Determine the (X, Y) coordinate at the center of the cell enclosing the given text.  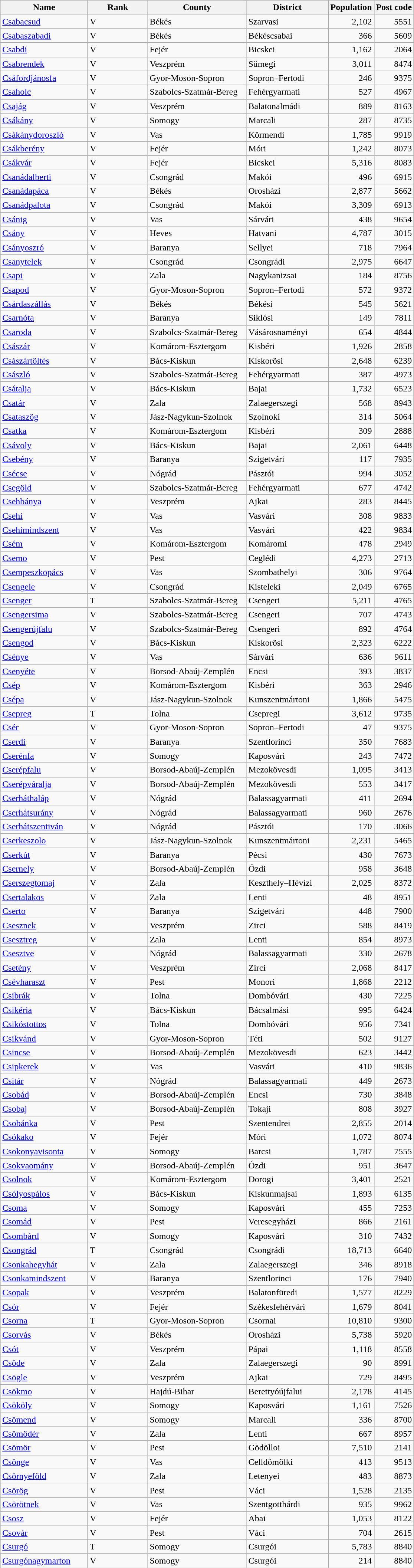
Csosz (44, 1518)
Cserépfalu (44, 770)
448 (351, 911)
Csenyéte (44, 671)
6222 (394, 643)
Csenger (44, 600)
545 (351, 304)
Population (351, 7)
Császló (44, 374)
Dorogi (287, 1180)
Rank (118, 7)
Csopak (44, 1292)
2135 (394, 1490)
5064 (394, 417)
2615 (394, 1533)
Csanádpalota (44, 205)
6135 (394, 1194)
Csókako (44, 1137)
1,893 (351, 1194)
Cserszegtomaj (44, 883)
2713 (394, 558)
Cserdi (44, 742)
346 (351, 1264)
2,049 (351, 586)
4743 (394, 614)
3,011 (351, 64)
7673 (394, 854)
Csengerújfalu (44, 629)
Csehimindszent (44, 530)
Balatonalmádi (287, 106)
Csurgónagymarton (44, 1561)
306 (351, 572)
Csatár (44, 403)
Komáromi (287, 544)
2,068 (351, 968)
393 (351, 671)
Pécsi (287, 854)
1,118 (351, 1349)
6448 (394, 445)
Cserénfa (44, 756)
Csonkamindszent (44, 1278)
8991 (394, 1363)
5551 (394, 22)
5609 (394, 36)
889 (351, 106)
Bácsalmási (287, 1010)
Veresegyházi (287, 1222)
2949 (394, 544)
8957 (394, 1434)
Sümegi (287, 64)
995 (351, 1010)
3927 (394, 1109)
Tokaji (287, 1109)
Csanádapáca (44, 191)
7432 (394, 1236)
Csököly (44, 1405)
Csikéria (44, 1010)
Csomád (44, 1222)
1,785 (351, 134)
1,528 (351, 1490)
Csobád (44, 1095)
3442 (394, 1052)
Csengod (44, 643)
2858 (394, 346)
572 (351, 290)
1,679 (351, 1306)
7225 (394, 996)
6239 (394, 360)
8495 (394, 1377)
2161 (394, 1222)
9127 (394, 1038)
Csokvaomány (44, 1165)
Name (44, 7)
Császár (44, 346)
Csempeszkopács (44, 572)
8372 (394, 883)
3413 (394, 770)
411 (351, 798)
Csobánka (44, 1123)
9513 (394, 1462)
5,211 (351, 600)
704 (351, 1533)
9834 (394, 530)
117 (351, 459)
Gödölloi (287, 1448)
8074 (394, 1137)
8417 (394, 968)
47 (351, 728)
Csatka (44, 431)
308 (351, 516)
Szolnoki (287, 417)
892 (351, 629)
Csót (44, 1349)
Csömör (44, 1448)
Csabrendek (44, 64)
1,866 (351, 699)
5662 (394, 191)
7811 (394, 318)
3,612 (351, 714)
336 (351, 1420)
9300 (394, 1321)
Csányoszró (44, 247)
Keszthely–Hévízi (287, 883)
8558 (394, 1349)
Csesznek (44, 925)
9764 (394, 572)
Csesztve (44, 954)
3417 (394, 784)
4,787 (351, 233)
Békési (287, 304)
10,810 (351, 1321)
994 (351, 473)
County (197, 7)
Heves (197, 233)
7964 (394, 247)
1,162 (351, 50)
Csaroda (44, 332)
Csikvánd (44, 1038)
3848 (394, 1095)
4973 (394, 374)
Barcsi (287, 1151)
Cserhátsurány (44, 812)
5621 (394, 304)
Császártöltés (44, 360)
4742 (394, 488)
Csepreg (44, 714)
5,783 (351, 1547)
Téti (287, 1038)
5465 (394, 840)
4145 (394, 1391)
455 (351, 1208)
8122 (394, 1518)
2,975 (351, 262)
7253 (394, 1208)
Csanádalberti (44, 177)
654 (351, 332)
5920 (394, 1335)
Berettyóújfalui (287, 1391)
Csapod (44, 290)
363 (351, 685)
7472 (394, 756)
Csánig (44, 219)
553 (351, 784)
1,926 (351, 346)
9372 (394, 290)
Cserépváralja (44, 784)
8973 (394, 939)
2,061 (351, 445)
Csécse (44, 473)
8445 (394, 502)
808 (351, 1109)
4967 (394, 92)
6765 (394, 586)
Szentgotthárdi (287, 1504)
Csaholc (44, 92)
951 (351, 1165)
9833 (394, 516)
Csolnok (44, 1180)
1,095 (351, 770)
176 (351, 1278)
Siklósi (287, 318)
Csörötnek (44, 1504)
18,713 (351, 1250)
Csanytelek (44, 262)
8163 (394, 106)
366 (351, 36)
Csönge (44, 1462)
8756 (394, 276)
Letenyei (287, 1476)
438 (351, 219)
8918 (394, 1264)
Csörög (44, 1490)
3052 (394, 473)
1,732 (351, 388)
Csér (44, 728)
Cserháthaláp (44, 798)
Csombárd (44, 1236)
Csór (44, 1306)
2141 (394, 1448)
2,178 (351, 1391)
Csibrák (44, 996)
Cserto (44, 911)
3066 (394, 826)
527 (351, 92)
Csénye (44, 657)
1,242 (351, 148)
Csákány (44, 120)
330 (351, 954)
Cserkeszolo (44, 840)
Csetény (44, 968)
Csataszög (44, 417)
478 (351, 544)
Csurgó (44, 1547)
9611 (394, 657)
9962 (394, 1504)
Csorna (44, 1321)
Csincse (44, 1052)
Ceglédi (287, 558)
2676 (394, 812)
1,577 (351, 1292)
568 (351, 403)
8474 (394, 64)
3647 (394, 1165)
8041 (394, 1306)
6915 (394, 177)
4844 (394, 332)
Kisteleki (287, 586)
8951 (394, 897)
Szentendrei (287, 1123)
District (287, 7)
Csehbánya (44, 502)
960 (351, 812)
7900 (394, 911)
7555 (394, 1151)
7526 (394, 1405)
5475 (394, 699)
9836 (394, 1066)
Cserhátszentiván (44, 826)
Csengele (44, 586)
8873 (394, 1476)
9735 (394, 714)
Csöde (44, 1363)
Csehi (44, 516)
5,738 (351, 1335)
Csemo (44, 558)
3015 (394, 233)
Pápai (287, 1349)
623 (351, 1052)
Csömödér (44, 1434)
Csákvár (44, 163)
Körmendi (287, 134)
6523 (394, 388)
9654 (394, 219)
588 (351, 925)
Csákberény (44, 148)
243 (351, 756)
Nagykanizsai (287, 276)
2,648 (351, 360)
958 (351, 869)
Celldömölki (287, 1462)
Csoma (44, 1208)
314 (351, 417)
935 (351, 1504)
4,273 (351, 558)
Szombathelyi (287, 572)
Csonkahegyhát (44, 1264)
1,072 (351, 1137)
718 (351, 247)
2212 (394, 982)
Csabaszabadi (44, 36)
4764 (394, 629)
2,102 (351, 22)
Szarvasi (287, 22)
Monori (287, 982)
Csebény (44, 459)
636 (351, 657)
Csögle (44, 1377)
866 (351, 1222)
Csabdi (44, 50)
7683 (394, 742)
Sellyei (287, 247)
6647 (394, 262)
Csengersima (44, 614)
Cserkút (44, 854)
Csátalja (44, 388)
Csitár (44, 1081)
Csepregi (287, 714)
184 (351, 276)
Csegöld (44, 488)
Hatvani (287, 233)
854 (351, 939)
6640 (394, 1250)
Csép (44, 685)
2014 (394, 1123)
6913 (394, 205)
Csány (44, 233)
Hajdú-Bihar (197, 1391)
449 (351, 1081)
7341 (394, 1024)
350 (351, 742)
2678 (394, 954)
Csipkerek (44, 1066)
Csokonyavisonta (44, 1151)
956 (351, 1024)
2,323 (351, 643)
Csorvás (44, 1335)
Csajág (44, 106)
677 (351, 488)
2673 (394, 1081)
2888 (394, 431)
Csörnyeföld (44, 1476)
Post code (394, 7)
730 (351, 1095)
310 (351, 1236)
2694 (394, 798)
Abai (287, 1518)
Csarnóta (44, 318)
8700 (394, 1420)
Csömend (44, 1420)
Csáfordjánosfa (44, 78)
309 (351, 431)
2,855 (351, 1123)
422 (351, 530)
287 (351, 120)
2064 (394, 50)
6424 (394, 1010)
Csernely (44, 869)
Vásárosnaményi (287, 332)
387 (351, 374)
1,053 (351, 1518)
502 (351, 1038)
3,401 (351, 1180)
Békéscsabai (287, 36)
496 (351, 177)
149 (351, 318)
Csertalakos (44, 897)
Csépa (44, 699)
Csém (44, 544)
3,309 (351, 205)
2,231 (351, 840)
667 (351, 1434)
2,877 (351, 191)
8229 (394, 1292)
Csesztreg (44, 939)
1,868 (351, 982)
48 (351, 897)
3837 (394, 671)
Csávoly (44, 445)
410 (351, 1066)
Csárdaszállás (44, 304)
2,025 (351, 883)
Csévharaszt (44, 982)
2946 (394, 685)
7935 (394, 459)
90 (351, 1363)
8943 (394, 403)
Székesfehérvári (287, 1306)
5,316 (351, 163)
Balatonfüredi (287, 1292)
Csapi (44, 276)
1,161 (351, 1405)
214 (351, 1561)
8073 (394, 148)
Csákánydoroszló (44, 134)
Csornai (287, 1321)
246 (351, 78)
3648 (394, 869)
413 (351, 1462)
Csikóstottos (44, 1024)
8419 (394, 925)
7940 (394, 1278)
483 (351, 1476)
8735 (394, 120)
Csökmo (44, 1391)
Kiskunmajsai (287, 1194)
Csobaj (44, 1109)
707 (351, 614)
Csovár (44, 1533)
8083 (394, 163)
Csabacsud (44, 22)
Csólyospálos (44, 1194)
9919 (394, 134)
1,787 (351, 1151)
2521 (394, 1180)
4765 (394, 600)
7,510 (351, 1448)
283 (351, 502)
170 (351, 826)
729 (351, 1377)
